From the cell containing the given text, extract its center point as [x, y] coordinate. 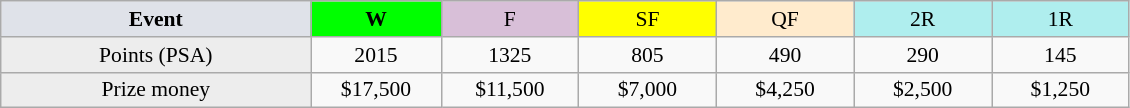
2015 [376, 55]
$2,500 [923, 90]
290 [923, 55]
$17,500 [376, 90]
F [510, 19]
Points (PSA) [156, 55]
$1,250 [1061, 90]
Event [156, 19]
145 [1061, 55]
$4,250 [785, 90]
805 [648, 55]
W [376, 19]
SF [648, 19]
Prize money [156, 90]
$11,500 [510, 90]
490 [785, 55]
1R [1061, 19]
2R [923, 19]
$7,000 [648, 90]
QF [785, 19]
1325 [510, 55]
